Provide the (x, y) coordinate of the cell's center where the given text is located.  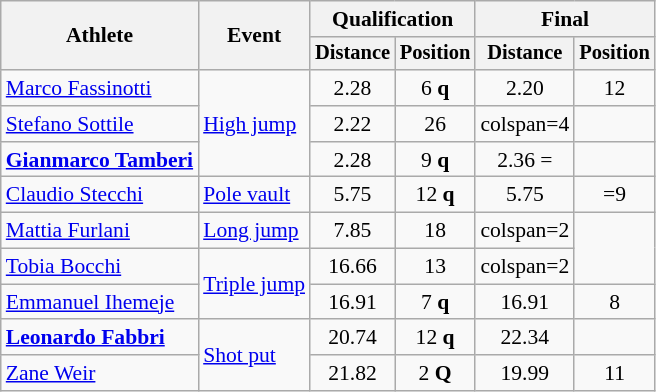
Qualification (392, 19)
Tobia Bocchi (100, 267)
7.85 (352, 231)
Marco Fassinotti (100, 88)
19.99 (524, 373)
Event (254, 36)
16.66 (352, 267)
Shot put (254, 356)
2.20 (524, 88)
Final (564, 19)
Claudio Stecchi (100, 195)
colspan=4 (524, 124)
11 (614, 373)
Zane Weir (100, 373)
Athlete (100, 36)
=9 (614, 195)
22.34 (524, 338)
26 (435, 124)
Emmanuel Ihemeje (100, 302)
13 (435, 267)
Leonardo Fabbri (100, 338)
2.36 = (524, 160)
Stefano Sottile (100, 124)
21.82 (352, 373)
Gianmarco Tamberi (100, 160)
9 q (435, 160)
6 q (435, 88)
2 Q (435, 373)
20.74 (352, 338)
High jump (254, 124)
12 (614, 88)
18 (435, 231)
Mattia Furlani (100, 231)
7 q (435, 302)
Long jump (254, 231)
8 (614, 302)
2.22 (352, 124)
Triple jump (254, 284)
Pole vault (254, 195)
